Pinpoint the cell where the given text exists, returning its [x, y] midpoint coordinate. 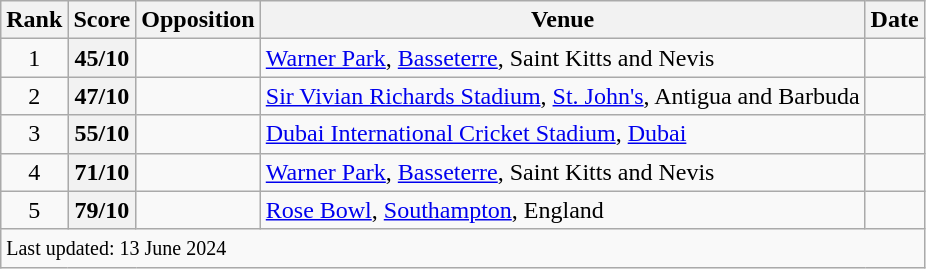
Dubai International Cricket Stadium, Dubai [562, 134]
2 [34, 96]
3 [34, 134]
47/10 [102, 96]
Venue [562, 20]
Last updated: 13 June 2024 [462, 248]
4 [34, 172]
71/10 [102, 172]
55/10 [102, 134]
Sir Vivian Richards Stadium, St. John's, Antigua and Barbuda [562, 96]
79/10 [102, 210]
5 [34, 210]
Opposition [198, 20]
45/10 [102, 58]
Score [102, 20]
Rank [34, 20]
1 [34, 58]
Date [894, 20]
Rose Bowl, Southampton, England [562, 210]
